Detect which cell encompasses the target text, then output its [x, y] center coordinate. 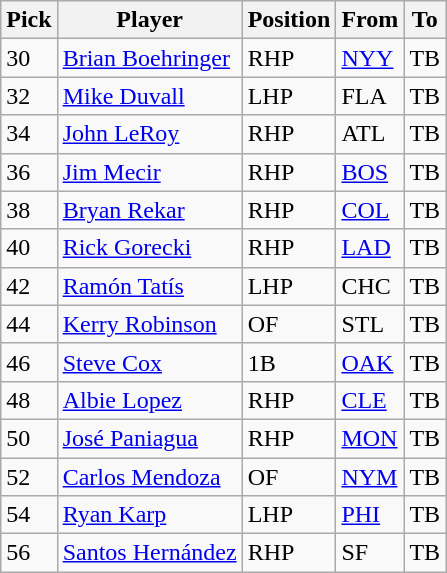
CHC [370, 286]
Jim Mecir [150, 172]
PHI [370, 515]
30 [29, 58]
46 [29, 362]
Player [150, 20]
42 [29, 286]
50 [29, 438]
Steve Cox [150, 362]
48 [29, 400]
44 [29, 324]
SF [370, 553]
BOS [370, 172]
Bryan Rekar [150, 210]
Ramón Tatís [150, 286]
40 [29, 248]
LAD [370, 248]
Brian Boehringer [150, 58]
FLA [370, 96]
John LeRoy [150, 134]
José Paniagua [150, 438]
NYM [370, 477]
Albie Lopez [150, 400]
Mike Duvall [150, 96]
34 [29, 134]
52 [29, 477]
MON [370, 438]
Position [289, 20]
NYY [370, 58]
COL [370, 210]
38 [29, 210]
From [370, 20]
To [425, 20]
Santos Hernández [150, 553]
36 [29, 172]
32 [29, 96]
56 [29, 553]
54 [29, 515]
ATL [370, 134]
Pick [29, 20]
STL [370, 324]
OAK [370, 362]
CLE [370, 400]
Rick Gorecki [150, 248]
Ryan Karp [150, 515]
Carlos Mendoza [150, 477]
1B [289, 362]
Kerry Robinson [150, 324]
